For the text-containing cell, return its midpoint in (x, y) coordinate format. 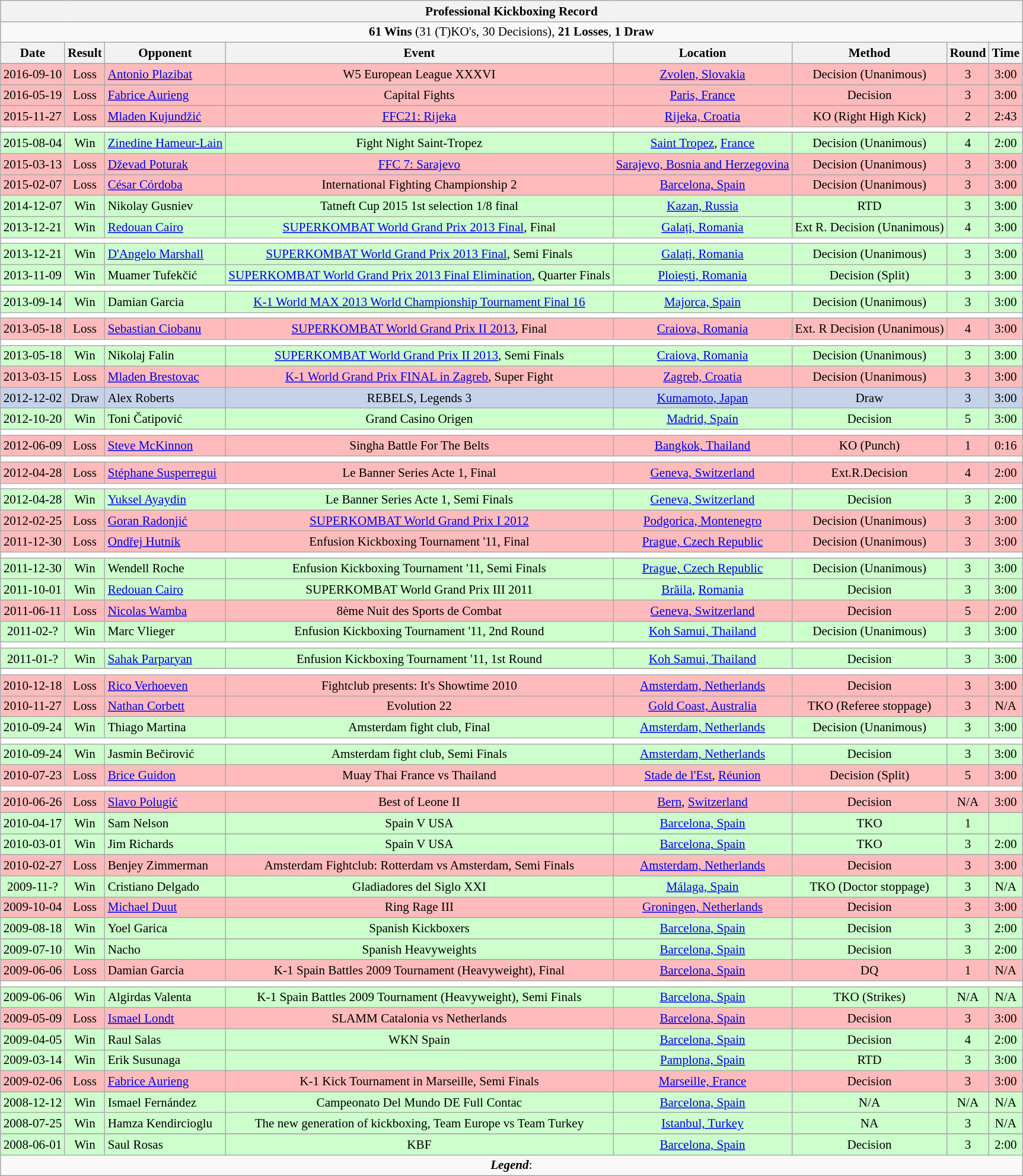
Campeonato Del Mundo DE Full Contac (419, 1102)
Best of Leone II (419, 802)
8ème Nuit des Sports de Combat (419, 611)
Nikolaj Falin (165, 356)
2010-02-27 (33, 865)
2009-08-18 (33, 929)
Wendell Roche (165, 568)
Tatneft Cup 2015 1st selection 1/8 final (419, 206)
Round (968, 53)
Alex Roberts (165, 397)
Muay Thai France vs Thailand (419, 776)
2010-03-01 (33, 844)
Yoel Garica (165, 929)
Málaga, Spain (703, 886)
2008-07-25 (33, 1123)
Mladen Brestovac (165, 377)
Istanbul, Turkey (703, 1123)
Zinedine Hameur-Lain (165, 142)
Time (1006, 53)
Erik Susunaga (165, 1060)
Paris, France (703, 95)
K-1 World MAX 2013 World Championship Tournament Final 16 (419, 301)
Le Banner Series Acte 1, Final (419, 472)
2 (968, 116)
Event (419, 53)
Madrid, Spain (703, 419)
Ondřej Hutník (165, 541)
WKN Spain (419, 1039)
2009-05-09 (33, 1018)
Gladiadores del Siglo XXI (419, 886)
Muamer Tufekčić (165, 275)
Evolution 22 (419, 706)
International Fighting Championship 2 (419, 185)
2016-05-19 (33, 95)
Thiago Martina (165, 727)
The new generation of kickboxing, Team Europe vs Team Turkey (419, 1123)
FFC21: Rijeka (419, 116)
2012-06-09 (33, 446)
Brice Guidon (165, 776)
Bangkok, Thailand (703, 446)
Fightclub presents: It's Showtime 2010 (419, 686)
2010-11-27 (33, 706)
K-1 World Grand Prix FINAL in Zagreb, Super Fight (419, 377)
W5 European League XXXVI (419, 74)
2012-12-02 (33, 397)
Goran Radonjić (165, 521)
2016-09-10 (33, 74)
2009-03-14 (33, 1060)
Enfusion Kickboxing Tournament '11, Final (419, 541)
Ext R. Decision (Unanimous) (869, 227)
2015-08-04 (33, 142)
Nikolay Gusniev (165, 206)
Sahak Parparyan (165, 658)
Opponent (165, 53)
Podgorica, Montenegro (703, 521)
Jasmin Bečirović (165, 754)
2010-12-18 (33, 686)
Michael Duut (165, 907)
Result (84, 53)
61 Wins (31 (T)KO's, 30 Decisions), 21 Losses, 1 Draw (511, 32)
2013-11-09 (33, 275)
SUPERKOMBAT World Grand Prix 2013 Final, Semi Finals (419, 254)
2:43 (1006, 116)
SUPERKOMBAT World Grand Prix 2013 Final, Final (419, 227)
Marseille, France (703, 1082)
Brăila, Romania (703, 589)
Ext.R.Decision (869, 472)
NA (869, 1123)
Amsterdam Fightclub: Rotterdam vs Amsterdam, Semi Finals (419, 865)
Ring Rage III (419, 907)
Ismael Fernández (165, 1102)
Le Banner Series Acte 1, Semi Finals (419, 499)
Mladen Kujundžić (165, 116)
2015-11-27 (33, 116)
Gold Coast, Australia (703, 706)
Enfusion Kickboxing Tournament '11, 2nd Round (419, 631)
Sam Nelson (165, 823)
Benjey Zimmerman (165, 865)
Location (703, 53)
Groningen, Netherlands (703, 907)
2014-12-07 (33, 206)
TKO (Referee stoppage) (869, 706)
Amsterdam fight club, Final (419, 727)
2011-02-? (33, 631)
KBF (419, 1145)
Nicolas Wamba (165, 611)
Steve McKinnon (165, 446)
2011-10-01 (33, 589)
2011-01-? (33, 658)
Yuksel Ayaydin (165, 499)
2009-11-? (33, 886)
K-1 Kick Tournament in Marseille, Semi Finals (419, 1082)
Kazan, Russia (703, 206)
SLAMM Catalonia vs Netherlands (419, 1018)
Majorca, Spain (703, 301)
2009-10-04 (33, 907)
2010-07-23 (33, 776)
Fight Night Saint-Tropez (419, 142)
Rico Verhoeven (165, 686)
Stéphane Susperregui (165, 472)
K-1 Spain Battles 2009 Tournament (Heavyweight), Semi Finals (419, 997)
SUPERKOMBAT World Grand Prix II 2013, Semi Finals (419, 356)
Nathan Corbett (165, 706)
Ext. R Decision (Unanimous) (869, 329)
Spanish Kickboxers (419, 929)
Hamza Kendircioglu (165, 1123)
2008-06-01 (33, 1145)
Algirdas Valenta (165, 997)
Raul Salas (165, 1039)
Spanish Heavyweights (419, 949)
Ismael Londt (165, 1018)
Cristiano Delgado (165, 886)
Toni Čatipović (165, 419)
Sebastian Ciobanu (165, 329)
Saint Tropez, France (703, 142)
Dževad Poturak (165, 164)
KO (Right High Kick) (869, 116)
REBELS, Legends 3 (419, 397)
Legend: (511, 1165)
Singha Battle For The Belts (419, 446)
D'Angelo Marshall (165, 254)
Kumamoto, Japan (703, 397)
SUPERKOMBAT World Grand Prix I 2012 (419, 521)
TKO (Doctor stoppage) (869, 886)
K-1 Spain Battles 2009 Tournament (Heavyweight), Final (419, 970)
Stade de l'Est, Réunion (703, 776)
Zvolen, Slovakia (703, 74)
2009-04-05 (33, 1039)
DQ (869, 970)
2012-10-20 (33, 419)
TKO (Strikes) (869, 997)
César Córdoba (165, 185)
2011-06-11 (33, 611)
0:16 (1006, 446)
Marc Vlieger (165, 631)
Enfusion Kickboxing Tournament '11, 1st Round (419, 658)
Grand Casino Origen (419, 419)
2013-03-15 (33, 377)
Jim Richards (165, 844)
Nacho (165, 949)
Method (869, 53)
Capital Fights (419, 95)
FFC 7: Sarajevo (419, 164)
SUPERKOMBAT World Grand Prix II 2013, Final (419, 329)
2013-09-14 (33, 301)
2012-02-25 (33, 521)
Antonio Plazibat (165, 74)
Amsterdam fight club, Semi Finals (419, 754)
2009-02-06 (33, 1082)
2015-02-07 (33, 185)
2009-07-10 (33, 949)
Saul Rosas (165, 1145)
SUPERKOMBAT World Grand Prix 2013 Final Elimination, Quarter Finals (419, 275)
Enfusion Kickboxing Tournament '11, Semi Finals (419, 568)
2015-03-13 (33, 164)
KO (Punch) (869, 446)
2010-04-17 (33, 823)
Pamplona, Spain (703, 1060)
Rijeka, Croatia (703, 116)
Zagreb, Croatia (703, 377)
SUPERKOMBAT World Grand Prix III 2011 (419, 589)
2008-12-12 (33, 1102)
Bern, Switzerland (703, 802)
Slavo Polugić (165, 802)
2010-06-26 (33, 802)
Date (33, 53)
Ploiești, Romania (703, 275)
Professional Kickboxing Record (511, 11)
Sarajevo, Bosnia and Herzegovina (703, 164)
